Provide the [X, Y] coordinate of the cell's center where the given text is located.  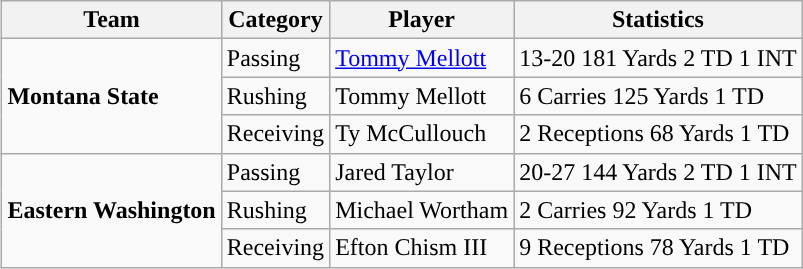
Efton Chism III [422, 248]
Jared Taylor [422, 172]
Montana State [112, 96]
9 Receptions 78 Yards 1 TD [658, 248]
Eastern Washington [112, 210]
2 Carries 92 Yards 1 TD [658, 210]
Player [422, 20]
Category [275, 20]
20-27 144 Yards 2 TD 1 INT [658, 172]
2 Receptions 68 Yards 1 TD [658, 134]
13-20 181 Yards 2 TD 1 INT [658, 58]
Michael Wortham [422, 210]
6 Carries 125 Yards 1 TD [658, 96]
Ty McCullouch [422, 134]
Team [112, 20]
Statistics [658, 20]
